Pinpoint the cell where the given text exists, returning its (X, Y) midpoint coordinate. 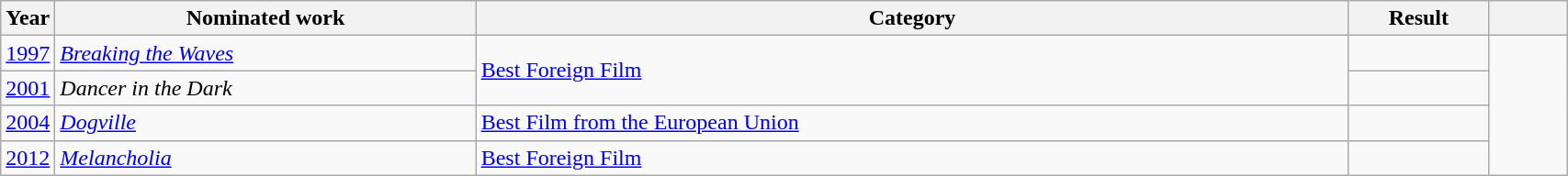
2004 (28, 123)
Best Film from the European Union (912, 123)
1997 (28, 53)
Melancholia (265, 158)
Result (1418, 18)
Breaking the Waves (265, 53)
Nominated work (265, 18)
2001 (28, 88)
Year (28, 18)
Dancer in the Dark (265, 88)
Category (912, 18)
Dogville (265, 123)
2012 (28, 158)
